Identify which cell holds the provided text, then report its [X, Y] central coordinate. 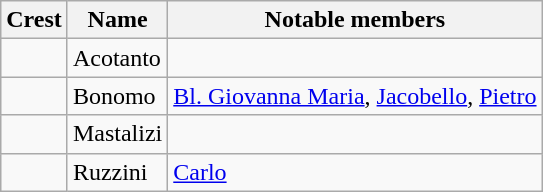
Ruzzini [117, 172]
Notable members [355, 20]
Bl. Giovanna Maria, Jacobello, Pietro [355, 96]
Carlo [355, 172]
Name [117, 20]
Crest [34, 20]
Acotanto [117, 58]
Mastalizi [117, 134]
Bonomo [117, 96]
